Return (X, Y) of the center of cell containing provided text 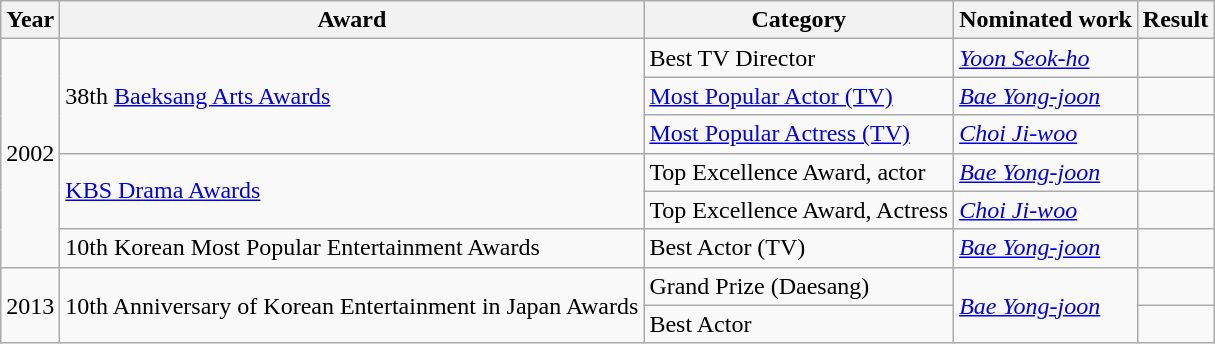
Best TV Director (799, 58)
Best Actor (799, 324)
KBS Drama Awards (352, 191)
Result (1175, 20)
Year (30, 20)
2013 (30, 305)
2002 (30, 153)
Best Actor (TV) (799, 248)
10th Anniversary of Korean Entertainment in Japan Awards (352, 305)
Most Popular Actor (TV) (799, 96)
Nominated work (1046, 20)
Grand Prize (Daesang) (799, 286)
Category (799, 20)
10th Korean Most Popular Entertainment Awards (352, 248)
Most Popular Actress (TV) (799, 134)
Award (352, 20)
Top Excellence Award, Actress (799, 210)
Top Excellence Award, actor (799, 172)
38th Baeksang Arts Awards (352, 96)
Yoon Seok-ho (1046, 58)
